From the cell containing the given text, extract its center point as (x, y) coordinate. 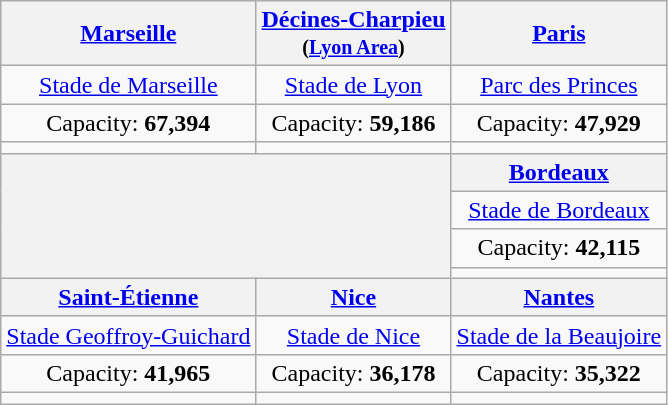
Capacity: 67,394 (128, 123)
Stade de Nice (354, 335)
Décines-Charpieu(Lyon Area) (354, 34)
Marseille (128, 34)
Capacity: 36,178 (354, 373)
Saint-Étienne (128, 297)
Paris (559, 34)
Capacity: 42,115 (559, 248)
Stade de la Beaujoire (559, 335)
Nantes (559, 297)
Nice (354, 297)
Capacity: 59,186 (354, 123)
Capacity: 35,322 (559, 373)
Parc des Princes (559, 85)
Stade de Lyon (354, 85)
Stade Geoffroy-Guichard (128, 335)
Stade de Bordeaux (559, 210)
Bordeaux (559, 172)
Capacity: 41,965 (128, 373)
Capacity: 47,929 (559, 123)
Stade de Marseille (128, 85)
